Provide the (X, Y) coordinate of the cell's center where the given text is located.  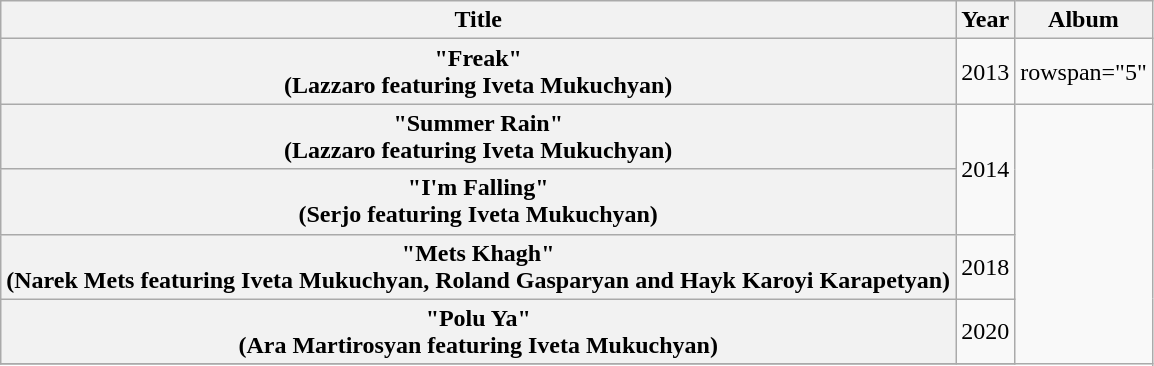
"Mets Khagh"(Narek Mets featuring Iveta Mukuchyan, Roland Gasparyan and Hayk Karoyi Karapetyan) (478, 266)
2014 (986, 169)
2020 (986, 332)
Title (478, 20)
"Summer Rain"(Lazzaro featuring Iveta Mukuchyan) (478, 136)
"Freak"(Lazzaro featuring Iveta Mukuchyan) (478, 72)
rowspan="5" (1084, 72)
Year (986, 20)
"Polu Ya"(Ara Martirosyan featuring Iveta Mukuchyan) (478, 332)
2018 (986, 266)
"I'm Falling"(Serjo featuring Iveta Mukuchyan) (478, 202)
2013 (986, 72)
Album (1084, 20)
